Capture the cell that displays the provided text and extract its (X, Y) central coordinate. 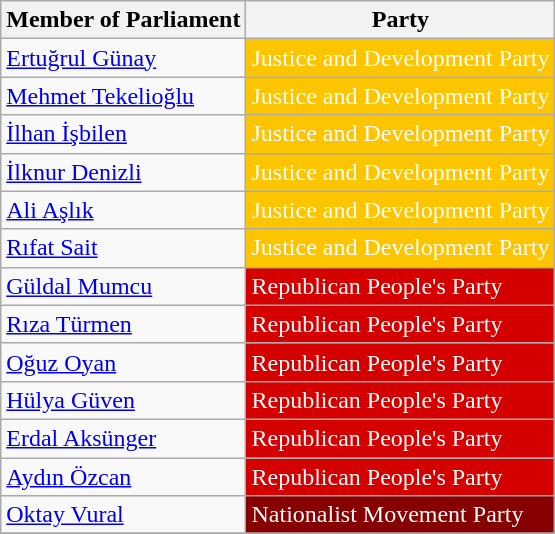
Oktay Vural (124, 515)
Member of Parliament (124, 20)
İlknur Denizli (124, 172)
Aydın Özcan (124, 477)
Oğuz Oyan (124, 362)
Rıfat Sait (124, 248)
Mehmet Tekelioğlu (124, 96)
Party (400, 20)
Güldal Mumcu (124, 286)
Erdal Aksünger (124, 438)
Hülya Güven (124, 400)
İlhan İşbilen (124, 134)
Ali Aşlık (124, 210)
Nationalist Movement Party (400, 515)
Rıza Türmen (124, 324)
Ertuğrul Günay (124, 58)
